Locate the cell with the specified text and output its (x, y) center coordinate. 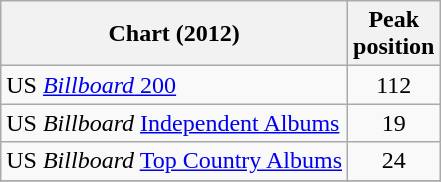
19 (394, 123)
24 (394, 161)
Peakposition (394, 34)
112 (394, 85)
US Billboard Independent Albums (174, 123)
Chart (2012) (174, 34)
US Billboard 200 (174, 85)
US Billboard Top Country Albums (174, 161)
